Identify which cell holds the provided text, then report its (x, y) central coordinate. 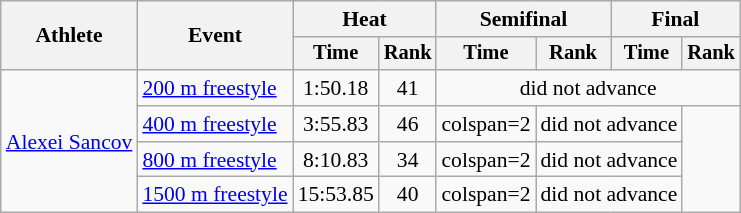
800 m freestyle (214, 160)
400 m freestyle (214, 124)
41 (408, 88)
Athlete (70, 36)
200 m freestyle (214, 88)
34 (408, 160)
8:10.83 (336, 160)
Final (676, 19)
Alexei Sancov (70, 141)
Semifinal (523, 19)
1500 m freestyle (214, 195)
Heat (365, 19)
3:55.83 (336, 124)
40 (408, 195)
Event (214, 36)
46 (408, 124)
1:50.18 (336, 88)
15:53.85 (336, 195)
